Return (X, Y) of the center of cell containing provided text 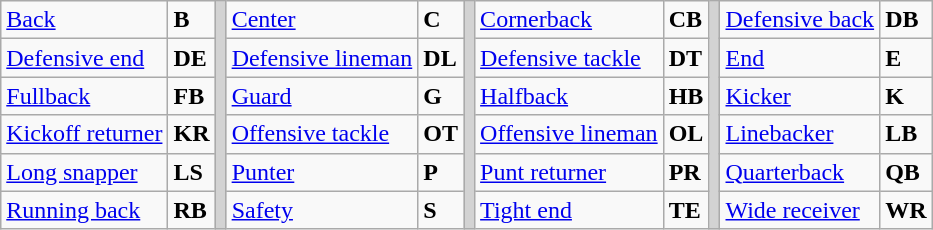
Defensive back (800, 20)
Defensive end (84, 58)
Back (84, 20)
Cornerback (570, 20)
Guard (322, 96)
WR (906, 210)
Safety (322, 210)
QB (906, 172)
K (906, 96)
CB (686, 20)
TE (686, 210)
LB (906, 134)
Wide receiver (800, 210)
Tight end (570, 210)
Punt returner (570, 172)
Kicker (800, 96)
DT (686, 58)
KR (192, 134)
OT (441, 134)
Halfback (570, 96)
Running back (84, 210)
G (441, 96)
DL (441, 58)
LS (192, 172)
DB (906, 20)
Linebacker (800, 134)
Defensive tackle (570, 58)
OL (686, 134)
Center (322, 20)
P (441, 172)
Punter (322, 172)
Quarterback (800, 172)
DE (192, 58)
End (800, 58)
Kickoff returner (84, 134)
RB (192, 210)
Fullback (84, 96)
Offensive tackle (322, 134)
E (906, 58)
PR (686, 172)
C (441, 20)
Offensive lineman (570, 134)
Defensive lineman (322, 58)
S (441, 210)
B (192, 20)
FB (192, 96)
Long snapper (84, 172)
HB (686, 96)
